Capture the cell that displays the provided text and extract its (X, Y) central coordinate. 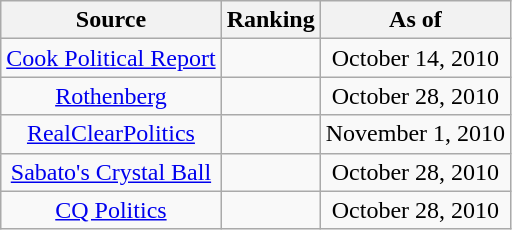
As of (415, 20)
November 1, 2010 (415, 134)
CQ Politics (111, 210)
Sabato's Crystal Ball (111, 172)
RealClearPolitics (111, 134)
October 14, 2010 (415, 58)
Ranking (270, 20)
Rothenberg (111, 96)
Source (111, 20)
Cook Political Report (111, 58)
